Determine the (X, Y) coordinate at the center of the cell enclosing the given text.  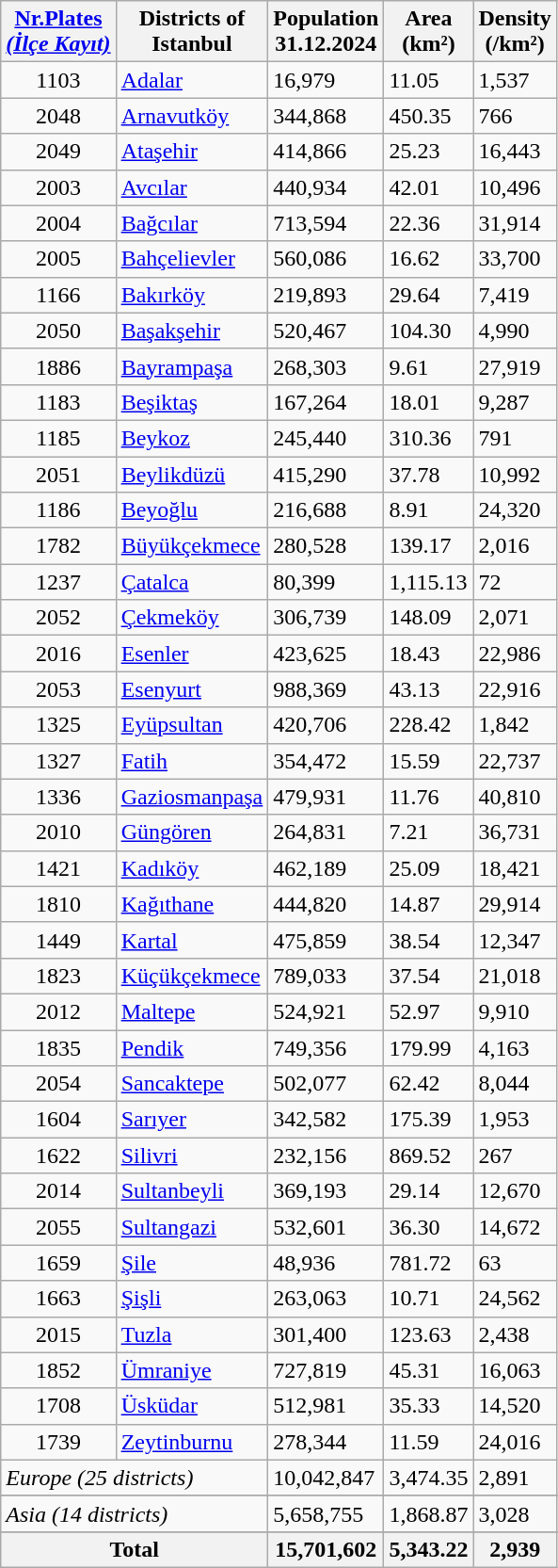
Pendik (192, 1048)
1659 (58, 1263)
72 (515, 582)
18.01 (429, 402)
31,914 (515, 223)
Population31.12.2024 (326, 32)
14.87 (429, 904)
479,931 (326, 797)
1,115.13 (429, 582)
520,467 (326, 331)
10,496 (515, 187)
560,086 (326, 259)
450.35 (429, 116)
1,842 (515, 725)
9.61 (429, 366)
1852 (58, 1370)
9,287 (515, 402)
791 (515, 438)
Eyüpsultan (192, 725)
1449 (58, 940)
2,939 (515, 1549)
16,979 (326, 80)
35.33 (429, 1406)
1,953 (515, 1120)
1325 (58, 725)
1708 (58, 1406)
1237 (58, 582)
2015 (58, 1334)
42.01 (429, 187)
16,443 (515, 152)
306,739 (326, 618)
Districts of Istanbul (192, 32)
3,474.35 (429, 1478)
301,400 (326, 1334)
1886 (58, 366)
48,936 (326, 1263)
Bakırköy (192, 295)
264,831 (326, 832)
1604 (58, 1120)
63 (515, 1263)
440,934 (326, 187)
524,921 (326, 1011)
16,063 (515, 1370)
2010 (58, 832)
Şişli (192, 1299)
216,688 (326, 510)
232,156 (326, 1156)
1782 (58, 546)
Bahçelievler (192, 259)
Ümraniye (192, 1370)
Arnavutköy (192, 116)
Silivri (192, 1156)
Fatih (192, 761)
Bağcılar (192, 223)
2,071 (515, 618)
36.30 (429, 1227)
18.43 (429, 654)
Adalar (192, 80)
14,520 (515, 1406)
1739 (58, 1442)
4,163 (515, 1048)
2005 (58, 259)
104.30 (429, 331)
15.59 (429, 761)
24,320 (515, 510)
9,910 (515, 1011)
781.72 (429, 1263)
27,919 (515, 366)
267 (515, 1156)
1823 (58, 976)
37.78 (429, 474)
1663 (58, 1299)
Avcılar (192, 187)
1186 (58, 510)
342,582 (326, 1120)
22,737 (515, 761)
1183 (58, 402)
Asia (14 districts) (135, 1513)
33,700 (515, 259)
2053 (58, 689)
Total (135, 1549)
40,810 (515, 797)
Üsküdar (192, 1406)
789,033 (326, 976)
2014 (58, 1191)
1835 (58, 1048)
Kartal (192, 940)
1336 (58, 797)
22.36 (429, 223)
22,916 (515, 689)
Kağıthane (192, 904)
727,819 (326, 1370)
Sancaktepe (192, 1084)
278,344 (326, 1442)
Büyükçekmece (192, 546)
3,028 (515, 1513)
29.14 (429, 1191)
2003 (58, 187)
139.17 (429, 546)
420,706 (326, 725)
11.76 (429, 797)
Çatalca (192, 582)
Esenler (192, 654)
2050 (58, 331)
1185 (58, 438)
43.13 (429, 689)
Sultanbeyli (192, 1191)
18,421 (515, 868)
Küçükçekmece (192, 976)
2,891 (515, 1478)
15,701,602 (326, 1549)
532,601 (326, 1227)
280,528 (326, 546)
1103 (58, 80)
29,914 (515, 904)
7.21 (429, 832)
268,303 (326, 366)
14,672 (515, 1227)
Beykoz (192, 438)
7,419 (515, 295)
2051 (58, 474)
21,018 (515, 976)
Maltepe (192, 1011)
16.62 (429, 259)
245,440 (326, 438)
228.42 (429, 725)
Ataşehir (192, 152)
502,077 (326, 1084)
Europe (25 districts) (135, 1478)
11.05 (429, 80)
45.31 (429, 1370)
2055 (58, 1227)
2016 (58, 654)
Beylikdüzü (192, 474)
512,981 (326, 1406)
414,866 (326, 152)
Sultangazi (192, 1227)
444,820 (326, 904)
10.71 (429, 1299)
2012 (58, 1011)
Nr.Plates(İlçe Kayıt) (58, 32)
766 (515, 116)
1327 (58, 761)
5,658,755 (326, 1513)
219,893 (326, 295)
11.59 (429, 1442)
Beşiktaş (192, 402)
Bayrampaşa (192, 366)
22,986 (515, 654)
263,063 (326, 1299)
369,193 (326, 1191)
179.99 (429, 1048)
123.63 (429, 1334)
24,562 (515, 1299)
Beyoğlu (192, 510)
29.64 (429, 295)
415,290 (326, 474)
Density(/km²) (515, 32)
62.42 (429, 1084)
1166 (58, 295)
80,399 (326, 582)
8.91 (429, 510)
2048 (58, 116)
2049 (58, 152)
Şile (192, 1263)
Tuzla (192, 1334)
10,042,847 (326, 1478)
2054 (58, 1084)
869.52 (429, 1156)
175.39 (429, 1120)
12,347 (515, 940)
Kadıköy (192, 868)
25.09 (429, 868)
8,044 (515, 1084)
1622 (58, 1156)
1,868.87 (429, 1513)
37.54 (429, 976)
12,670 (515, 1191)
4,990 (515, 331)
Çekmeköy (192, 618)
749,356 (326, 1048)
Esenyurt (192, 689)
1421 (58, 868)
2,016 (515, 546)
462,189 (326, 868)
167,264 (326, 402)
Sarıyer (192, 1120)
1,537 (515, 80)
52.97 (429, 1011)
475,859 (326, 940)
344,868 (326, 116)
Area(km²) (429, 32)
310.36 (429, 438)
Başakşehir (192, 331)
423,625 (326, 654)
10,992 (515, 474)
5,343.22 (429, 1549)
713,594 (326, 223)
148.09 (429, 618)
Zeytinburnu (192, 1442)
25.23 (429, 152)
Güngören (192, 832)
Gaziosmanpaşa (192, 797)
2004 (58, 223)
36,731 (515, 832)
1810 (58, 904)
988,369 (326, 689)
2052 (58, 618)
24,016 (515, 1442)
38.54 (429, 940)
354,472 (326, 761)
2,438 (515, 1334)
